Provide the (x, y) coordinate of the cell's center where the given text is located.  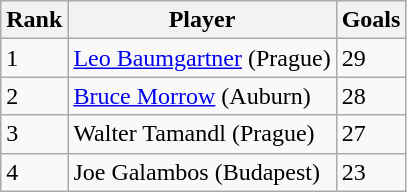
Player (202, 20)
3 (34, 134)
29 (371, 58)
27 (371, 134)
1 (34, 58)
23 (371, 172)
2 (34, 96)
4 (34, 172)
28 (371, 96)
Bruce Morrow (Auburn) (202, 96)
Goals (371, 20)
Leo Baumgartner (Prague) (202, 58)
Rank (34, 20)
Walter Tamandl (Prague) (202, 134)
Joe Galambos (Budapest) (202, 172)
